Detect which cell encompasses the target text, then output its (X, Y) center coordinate. 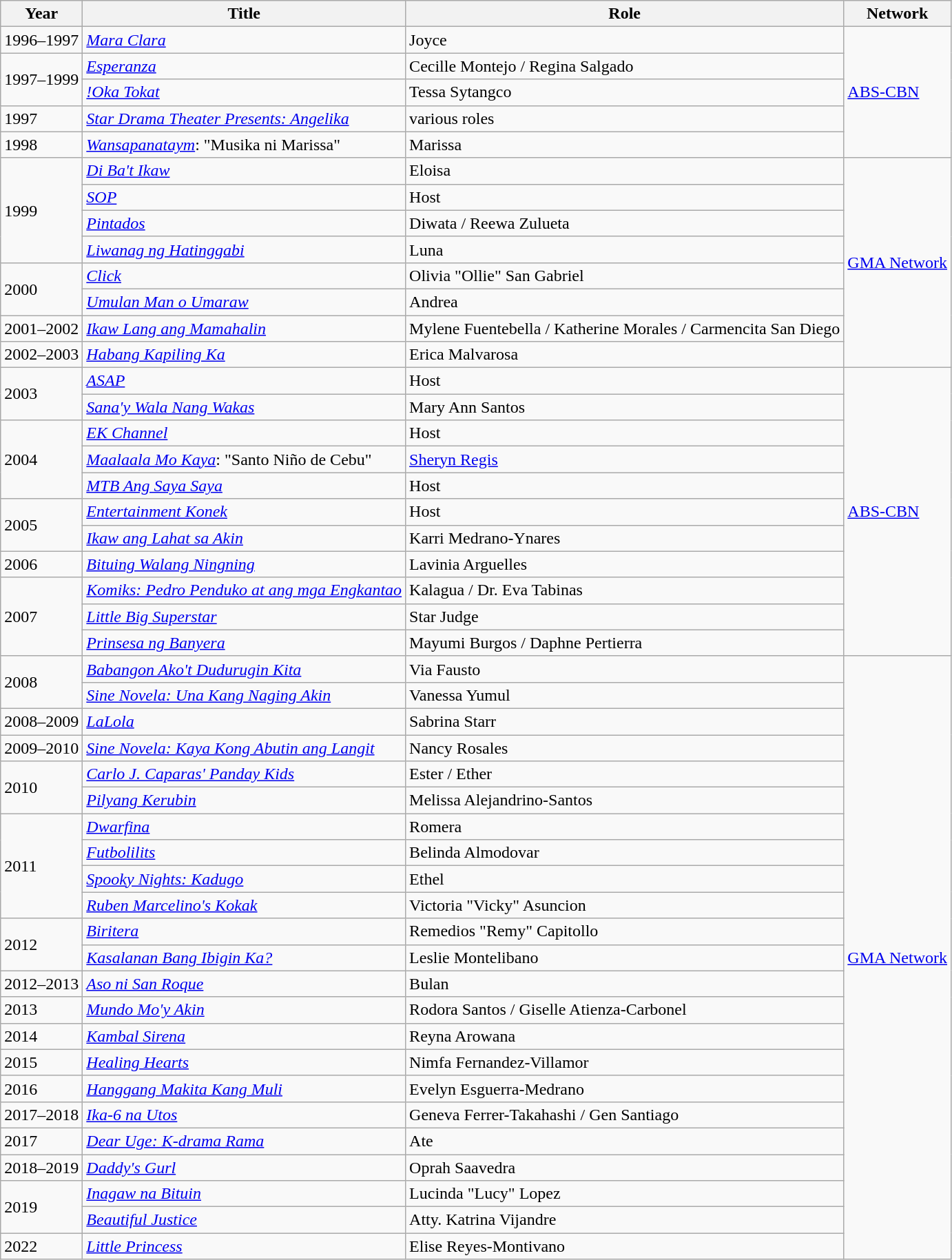
Star Judge (625, 617)
SOP (244, 197)
2006 (41, 564)
Diwata / Reewa Zulueta (625, 223)
Karri Medrano-Ynares (625, 538)
Mara Clara (244, 40)
Mary Ann Santos (625, 407)
Nimfa Fernandez-Villamor (625, 1062)
1996–1997 (41, 40)
2010 (41, 787)
Sine Novela: Kaya Kong Abutin ang Langit (244, 747)
1998 (41, 145)
2001–2002 (41, 329)
Andrea (625, 302)
2012–2013 (41, 984)
1997 (41, 118)
Dear Uge: K-drama Rama (244, 1141)
Carlo J. Caparas' Panday Kids (244, 774)
ASAP (244, 381)
Prinsesa ng Banyera (244, 643)
Futbolilits (244, 853)
Ate (625, 1141)
Geneva Ferrer-Takahashi / Gen Santiago (625, 1115)
Lucinda "Lucy" Lopez (625, 1194)
Year (41, 14)
Kasalanan Bang Ibigin Ka? (244, 958)
Mayumi Burgos / Daphne Pertierra (625, 643)
Tessa Sytangco (625, 92)
2004 (41, 459)
Vanessa Yumul (625, 695)
2000 (41, 289)
Entertainment Konek (244, 512)
Marissa (625, 145)
Remedios "Remy" Capitollo (625, 931)
Ikaw Lang ang Mamahalin (244, 329)
Ika-6 na Utos (244, 1115)
Wansapanataym: "Musika ni Marissa" (244, 145)
Olivia "Ollie" San Gabriel (625, 276)
2013 (41, 1010)
Click (244, 276)
MTB Ang Saya Saya (244, 486)
Ethel (625, 879)
Luna (625, 249)
2014 (41, 1036)
Habang Kapiling Ka (244, 355)
2017–2018 (41, 1115)
2008–2009 (41, 721)
Aso ni San Roque (244, 984)
2019 (41, 1207)
Ester / Ether (625, 774)
Mylene Fuentebella / Katherine Morales / Carmencita San Diego (625, 329)
Beautiful Justice (244, 1220)
Biritera (244, 931)
Hanggang Makita Kang Muli (244, 1088)
Liwanag ng Hatinggabi (244, 249)
Title (244, 14)
Role (625, 14)
Leslie Montelibano (625, 958)
Kambal Sirena (244, 1036)
Esperanza (244, 66)
Erica Malvarosa (625, 355)
Inagaw na Bituin (244, 1194)
Evelyn Esguerra-Medrano (625, 1088)
2011 (41, 866)
2008 (41, 682)
Network (898, 14)
Sabrina Starr (625, 721)
various roles (625, 118)
Bituing Walang Ningning (244, 564)
Romera (625, 827)
Dwarfina (244, 827)
Kalagua / Dr. Eva Tabinas (625, 590)
2005 (41, 525)
Atty. Katrina Vijandre (625, 1220)
1999 (41, 210)
2017 (41, 1141)
Cecille Montejo / Regina Salgado (625, 66)
2016 (41, 1088)
2007 (41, 617)
Rodora Santos / Giselle Atienza-Carbonel (625, 1010)
Ikaw ang Lahat sa Akin (244, 538)
Babangon Ako't Dudurugin Kita (244, 669)
Oprah Saavedra (625, 1168)
Star Drama Theater Presents: Angelika (244, 118)
Little Princess (244, 1246)
Belinda Almodovar (625, 853)
!Oka Tokat (244, 92)
Via Fausto (625, 669)
2015 (41, 1062)
Di Ba't Ikaw (244, 171)
Bulan (625, 984)
2002–2003 (41, 355)
Pintados (244, 223)
Eloisa (625, 171)
Little Big Superstar (244, 617)
Sine Novela: Una Kang Naging Akin (244, 695)
Nancy Rosales (625, 747)
Reyna Arowana (625, 1036)
2022 (41, 1246)
Ruben Marcelino's Kokak (244, 905)
Mundo Mo'y Akin (244, 1010)
EK Channel (244, 433)
Melissa Alejandrino-Santos (625, 801)
Victoria "Vicky" Asuncion (625, 905)
Sheryn Regis (625, 459)
Spooky Nights: Kadugo (244, 879)
Lavinia Arguelles (625, 564)
LaLola (244, 721)
2003 (41, 394)
Healing Hearts (244, 1062)
1997–1999 (41, 79)
Umulan Man o Umaraw (244, 302)
Maalaala Mo Kaya: "Santo Niño de Cebu" (244, 459)
Joyce (625, 40)
2012 (41, 944)
2009–2010 (41, 747)
Elise Reyes-Montivano (625, 1246)
Pilyang Kerubin (244, 801)
Sana'y Wala Nang Wakas (244, 407)
2018–2019 (41, 1168)
Komiks: Pedro Penduko at ang mga Engkantao (244, 590)
Daddy's Gurl (244, 1168)
